Scan for the cell matching the given text and deliver its [X, Y] coordinate at center. 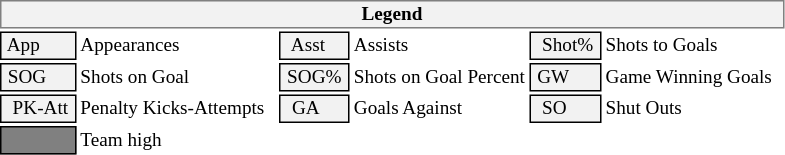
GW [565, 77]
Shots on Goal [178, 77]
Goals Against [439, 108]
PK-Att [38, 108]
GA [314, 108]
SOG [38, 77]
SO [565, 108]
SOG% [314, 77]
Appearances [178, 46]
Legend [392, 14]
Shot% [565, 46]
Game Winning Goals [694, 77]
App [38, 46]
Team high [178, 140]
Shots on Goal Percent [439, 77]
Shots to Goals [694, 46]
Shut Outs [694, 108]
Assists [439, 46]
Asst [314, 46]
Penalty Kicks-Attempts [178, 108]
